For the text-containing cell, return its midpoint in (x, y) coordinate format. 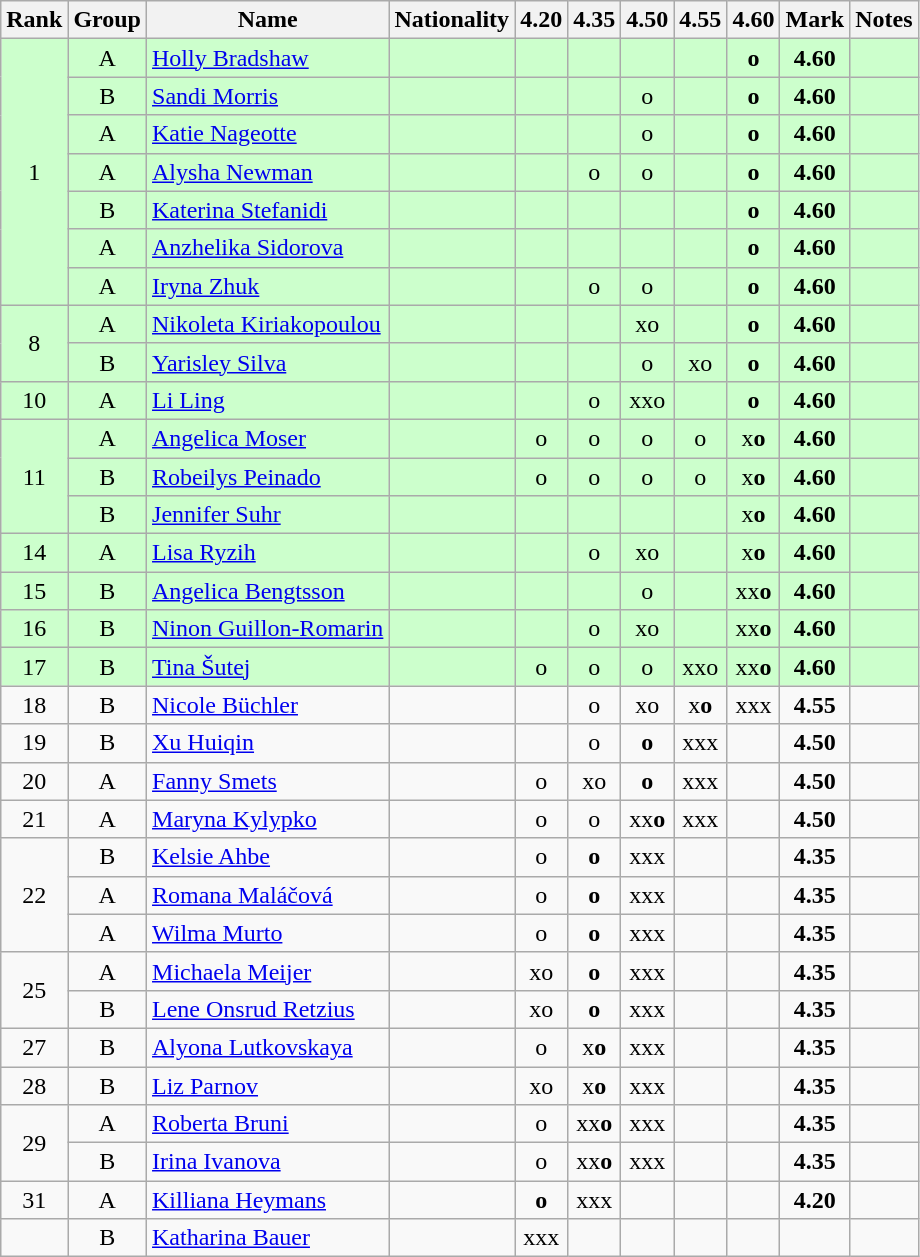
20 (34, 781)
Group (108, 20)
Name (268, 20)
Ninon Guillon-Romarin (268, 629)
Fanny Smets (268, 781)
Alyona Lutkovskaya (268, 1047)
Robeilys Peinado (268, 477)
Killiana Heymans (268, 1200)
Angelica Bengtsson (268, 591)
Nationality (452, 20)
Liz Parnov (268, 1085)
29 (34, 1143)
Roberta Bruni (268, 1124)
Angelica Moser (268, 438)
Iryna Zhuk (268, 286)
Kelsie Ahbe (268, 857)
Katerina Stefanidi (268, 210)
10 (34, 400)
Xu Huiqin (268, 743)
Lene Onsrud Retzius (268, 1009)
Tina Šutej (268, 667)
Holly Bradshaw (268, 58)
Yarisley Silva (268, 362)
1 (34, 172)
18 (34, 705)
Li Ling (268, 400)
Wilma Murto (268, 933)
Nicole Büchler (268, 705)
16 (34, 629)
22 (34, 895)
Anzhelika Sidorova (268, 248)
27 (34, 1047)
17 (34, 667)
31 (34, 1200)
Nikoleta Kiriakopoulou (268, 324)
Notes (884, 20)
Alysha Newman (268, 172)
Katharina Bauer (268, 1238)
8 (34, 343)
25 (34, 990)
Sandi Morris (268, 96)
Romana Maláčová (268, 895)
Lisa Ryzih (268, 553)
Jennifer Suhr (268, 515)
Mark (815, 20)
21 (34, 819)
19 (34, 743)
Maryna Kylypko (268, 819)
Michaela Meijer (268, 971)
28 (34, 1085)
Irina Ivanova (268, 1162)
15 (34, 591)
11 (34, 476)
14 (34, 553)
Katie Nageotte (268, 134)
Rank (34, 20)
